Determine the (x, y) coordinate at the center of the cell enclosing the given text.  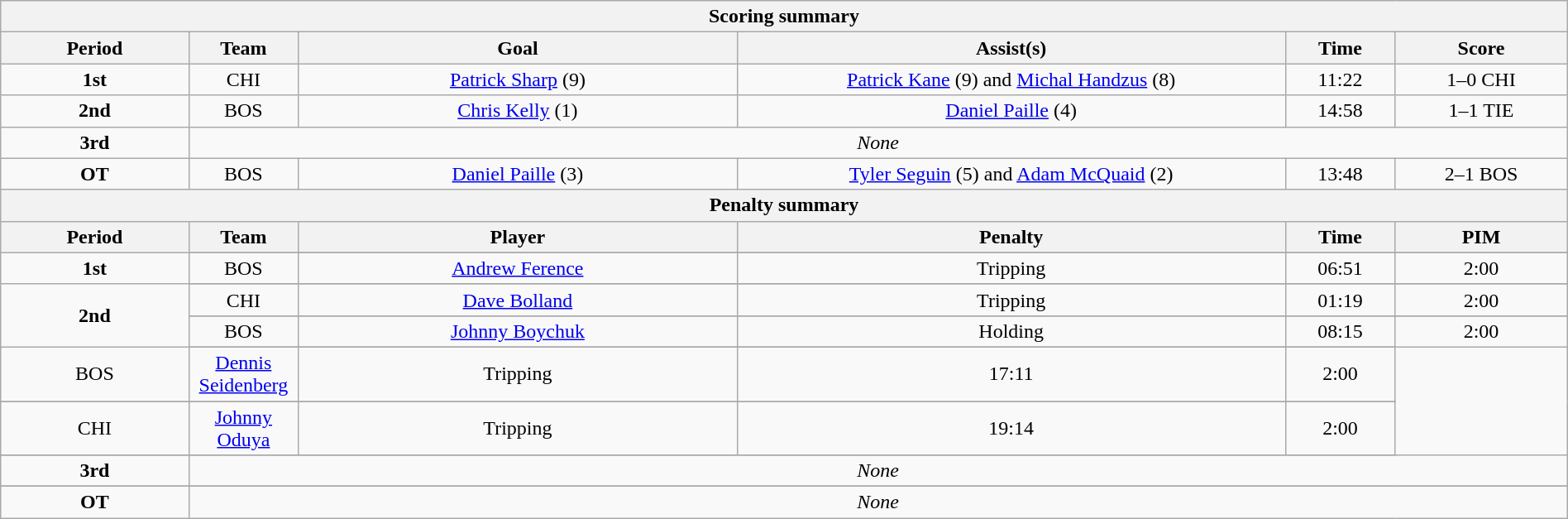
Patrick Sharp (9) (518, 79)
2–1 BOS (1481, 174)
Penalty summary (784, 205)
Player (518, 237)
Scoring summary (784, 17)
Penalty (1011, 237)
11:22 (1340, 79)
19:14 (1011, 427)
Assist(s) (1011, 48)
06:51 (1340, 268)
Dennis Seidenberg (243, 374)
08:15 (1340, 331)
1–0 CHI (1481, 79)
Johnny Oduya (243, 427)
Chris Kelly (1) (518, 111)
Score (1481, 48)
Daniel Paille (3) (518, 174)
Goal (518, 48)
14:58 (1340, 111)
Daniel Paille (4) (1011, 111)
17:11 (1011, 374)
Dave Bolland (518, 300)
1–1 TIE (1481, 111)
Johnny Boychuk (518, 331)
PIM (1481, 237)
Andrew Ference (518, 268)
Holding (1011, 331)
Tyler Seguin (5) and Adam McQuaid (2) (1011, 174)
Patrick Kane (9) and Michal Handzus (8) (1011, 79)
01:19 (1340, 300)
13:48 (1340, 174)
